Output the (x, y) coordinate of the center of the cell containing the given text.  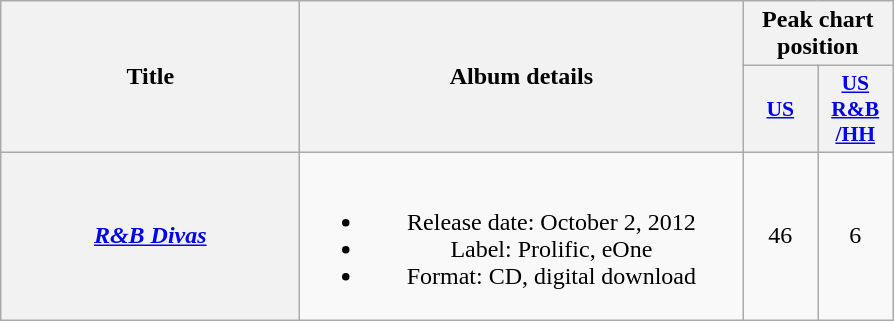
Peak chart position (818, 34)
Album details (522, 77)
R&B Divas (150, 236)
6 (856, 236)
46 (780, 236)
Title (150, 77)
US (780, 110)
Release date: October 2, 2012Label: Prolific, eOneFormat: CD, digital download (522, 236)
US R&B/HH (856, 110)
